Detect which cell encompasses the target text, then output its [x, y] center coordinate. 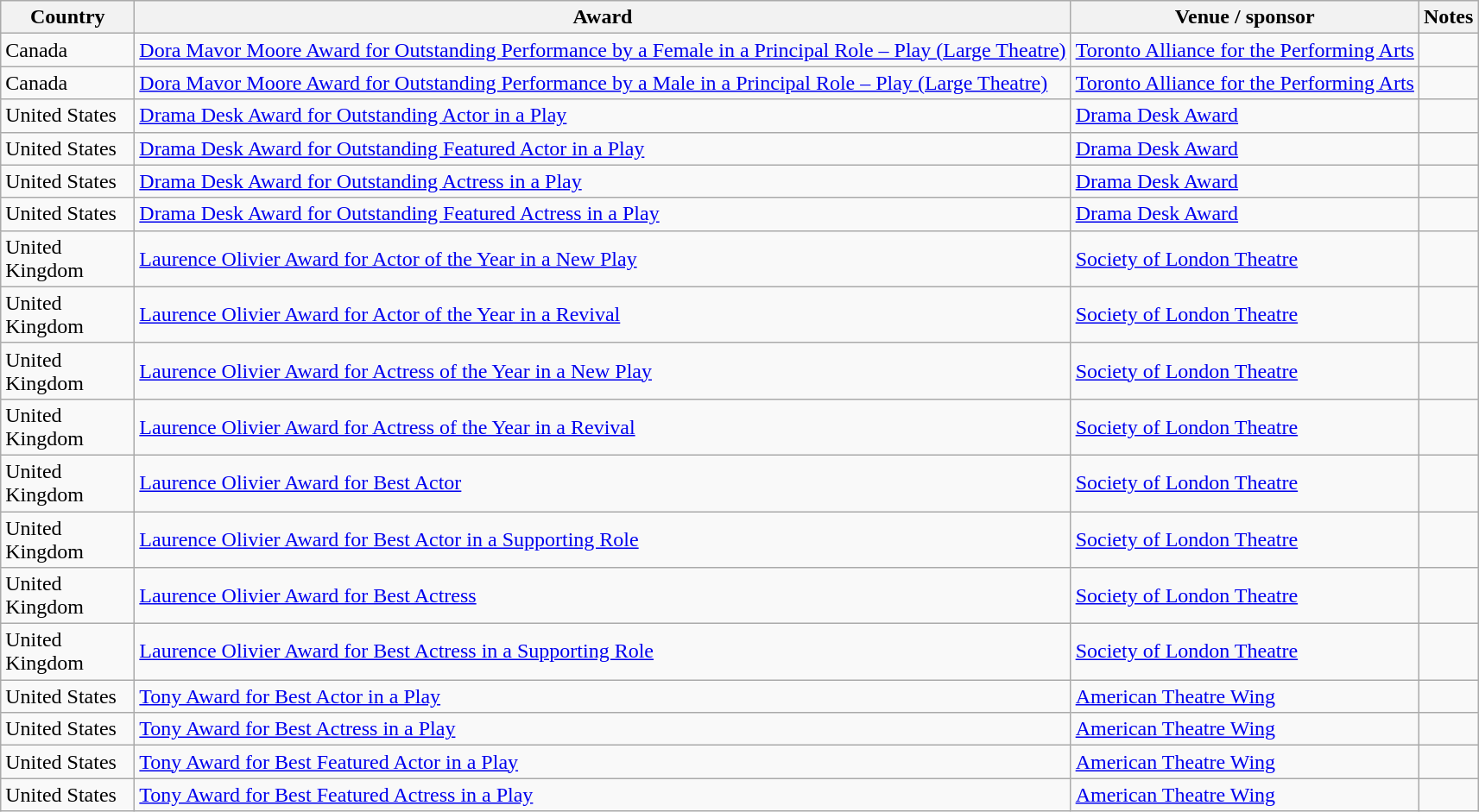
Drama Desk Award for Outstanding Actor in a Play [603, 116]
Tony Award for Best Actor in a Play [603, 696]
Drama Desk Award for Outstanding Featured Actress in a Play [603, 214]
Venue / sponsor [1245, 17]
Laurence Olivier Award for Actor of the Year in a Revival [603, 314]
Tony Award for Best Featured Actor in a Play [603, 762]
Dora Mavor Moore Award for Outstanding Performance by a Female in a Principal Role – Play (Large Theatre) [603, 50]
Laurence Olivier Award for Actress of the Year in a Revival [603, 426]
Notes [1448, 17]
Laurence Olivier Award for Best Actress in a Supporting Role [603, 652]
Laurence Olivier Award for Actress of the Year in a New Play [603, 371]
Dora Mavor Moore Award for Outstanding Performance by a Male in a Principal Role – Play (Large Theatre) [603, 83]
Drama Desk Award for Outstanding Actress in a Play [603, 181]
Laurence Olivier Award for Best Actor [603, 483]
Drama Desk Award for Outstanding Featured Actor in a Play [603, 148]
Laurence Olivier Award for Actor of the Year in a New Play [603, 259]
Award [603, 17]
Tony Award for Best Featured Actress in a Play [603, 795]
Laurence Olivier Award for Best Actress [603, 595]
Country [67, 17]
Tony Award for Best Actress in a Play [603, 729]
Laurence Olivier Award for Best Actor in a Supporting Role [603, 538]
